Search for the cell housing the specified text and yield its (x, y) center coordinate. 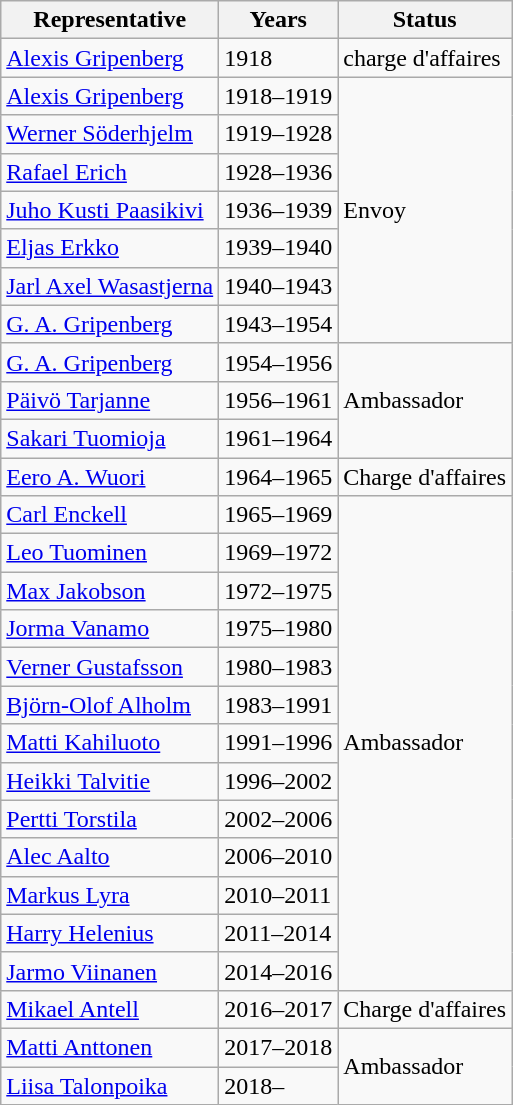
Leo Tuominen (110, 553)
Years (278, 20)
Alec Aalto (110, 857)
1954–1956 (278, 362)
1940–1943 (278, 286)
2017–2018 (278, 1047)
Envoy (425, 210)
1972–1975 (278, 591)
Markus Lyra (110, 895)
charge d'affaires (425, 58)
1919–1928 (278, 134)
1969–1972 (278, 553)
Liisa Talonpoika (110, 1085)
2006–2010 (278, 857)
Eljas Erkko (110, 248)
1965–1969 (278, 515)
1928–1936 (278, 172)
Verner Gustafsson (110, 667)
Status (425, 20)
1980–1983 (278, 667)
Carl Enckell (110, 515)
Mikael Antell (110, 1009)
Harry Helenius (110, 933)
2002–2006 (278, 819)
1956–1961 (278, 400)
Päivö Tarjanne (110, 400)
Eero A. Wuori (110, 477)
Sakari Tuomioja (110, 438)
Matti Anttonen (110, 1047)
Juho Kusti Paasikivi (110, 210)
Jarmo Viinanen (110, 971)
2010–2011 (278, 895)
2014–2016 (278, 971)
Jorma Vanamo (110, 629)
1996–2002 (278, 781)
Rafael Erich (110, 172)
1961–1964 (278, 438)
Pertti Torstila (110, 819)
Matti Kahiluoto (110, 743)
1939–1940 (278, 248)
2011–2014 (278, 933)
2018– (278, 1085)
1918–1919 (278, 96)
1991–1996 (278, 743)
2016–2017 (278, 1009)
1918 (278, 58)
Werner Söderhjelm (110, 134)
1964–1965 (278, 477)
Jarl Axel Wasastjerna (110, 286)
1975–1980 (278, 629)
Heikki Talvitie (110, 781)
1943–1954 (278, 324)
Max Jakobson (110, 591)
Representative (110, 20)
1936–1939 (278, 210)
Björn-Olof Alholm (110, 705)
1983–1991 (278, 705)
